Search for the cell housing the specified text and yield its [x, y] center coordinate. 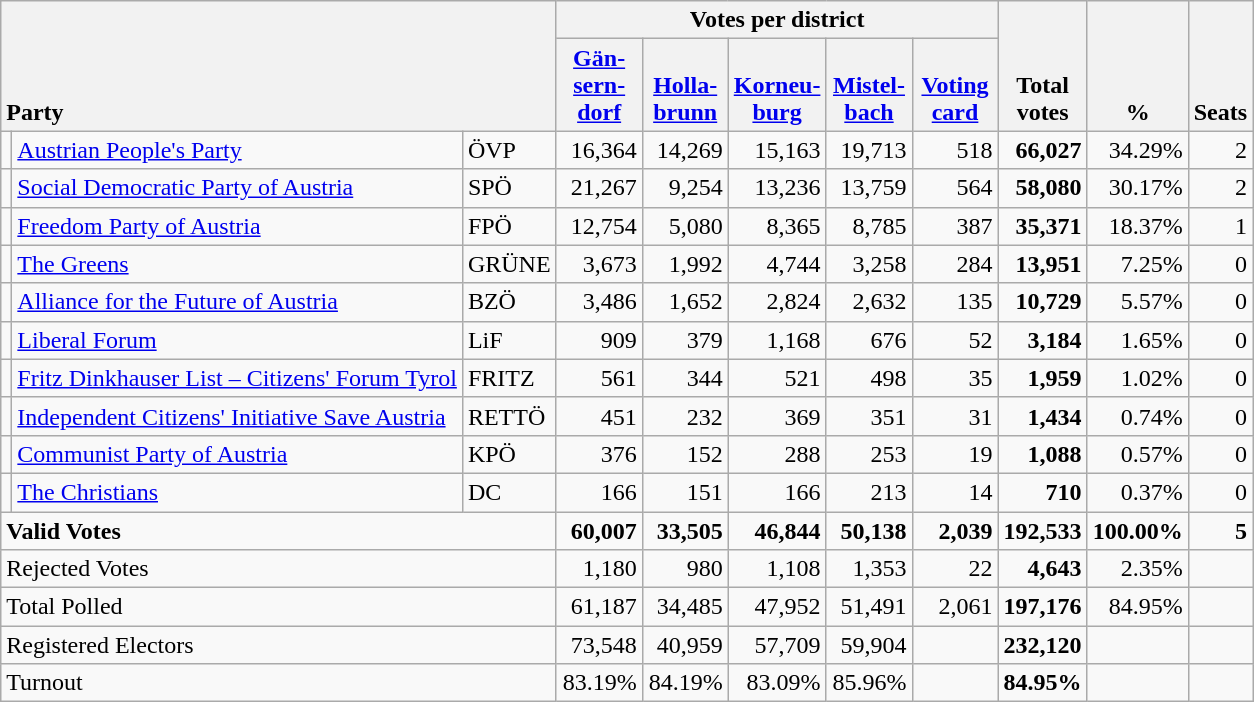
676 [869, 340]
8,365 [777, 226]
0.57% [1138, 454]
3,184 [1042, 340]
FRITZ [509, 378]
83.09% [777, 683]
288 [777, 454]
5,080 [685, 226]
13,236 [777, 188]
47,952 [777, 607]
Votes per district [777, 20]
376 [599, 454]
Korneu-burg [777, 85]
DC [509, 492]
10,729 [1042, 302]
451 [599, 416]
FPÖ [509, 226]
52 [955, 340]
1,652 [685, 302]
% [1138, 66]
35 [955, 378]
Independent Citizens' Initiative Save Austria [238, 416]
13,759 [869, 188]
1,959 [1042, 378]
Social Democratic Party of Austria [238, 188]
253 [869, 454]
Mistel-bach [869, 85]
61,187 [599, 607]
152 [685, 454]
2.35% [1138, 569]
14 [955, 492]
57,709 [777, 645]
60,007 [599, 531]
73,548 [599, 645]
2,824 [777, 302]
85.96% [869, 683]
192,533 [1042, 531]
LiF [509, 340]
46,844 [777, 531]
Valid Votes [278, 531]
Totalvotes [1042, 66]
387 [955, 226]
31 [955, 416]
1,088 [1042, 454]
19 [955, 454]
40,959 [685, 645]
151 [685, 492]
909 [599, 340]
14,269 [685, 150]
213 [869, 492]
5.57% [1138, 302]
232 [685, 416]
Liberal Forum [238, 340]
Freedom Party of Austria [238, 226]
1,108 [777, 569]
1,168 [777, 340]
1,353 [869, 569]
50,138 [869, 531]
498 [869, 378]
58,080 [1042, 188]
34,485 [685, 607]
232,120 [1042, 645]
Alliance for the Future of Austria [238, 302]
3,258 [869, 264]
561 [599, 378]
1.65% [1138, 340]
518 [955, 150]
2,039 [955, 531]
980 [685, 569]
564 [955, 188]
135 [955, 302]
Votingcard [955, 85]
197,176 [1042, 607]
ÖVP [509, 150]
BZÖ [509, 302]
51,491 [869, 607]
379 [685, 340]
Communist Party of Austria [238, 454]
19,713 [869, 150]
83.19% [599, 683]
Registered Electors [278, 645]
15,163 [777, 150]
1,180 [599, 569]
13,951 [1042, 264]
GRÜNE [509, 264]
7.25% [1138, 264]
Fritz Dinkhauser List – Citizens' Forum Tyrol [238, 378]
1 [1220, 226]
3,486 [599, 302]
0.74% [1138, 416]
2,061 [955, 607]
16,364 [599, 150]
12,754 [599, 226]
22 [955, 569]
369 [777, 416]
Party [278, 66]
1.02% [1138, 378]
59,904 [869, 645]
4,744 [777, 264]
2,632 [869, 302]
Total Polled [278, 607]
Gän-sern-dorf [599, 85]
Seats [1220, 66]
344 [685, 378]
9,254 [685, 188]
8,785 [869, 226]
66,027 [1042, 150]
Austrian People's Party [238, 150]
KPÖ [509, 454]
The Christians [238, 492]
30.17% [1138, 188]
34.29% [1138, 150]
33,505 [685, 531]
284 [955, 264]
SPÖ [509, 188]
21,267 [599, 188]
35,371 [1042, 226]
5 [1220, 531]
Rejected Votes [278, 569]
100.00% [1138, 531]
521 [777, 378]
18.37% [1138, 226]
1,992 [685, 264]
3,673 [599, 264]
RETTÖ [509, 416]
Holla-brunn [685, 85]
1,434 [1042, 416]
The Greens [238, 264]
84.19% [685, 683]
Turnout [278, 683]
4,643 [1042, 569]
0.37% [1138, 492]
351 [869, 416]
710 [1042, 492]
